Search for the cell housing the specified text and yield its [x, y] center coordinate. 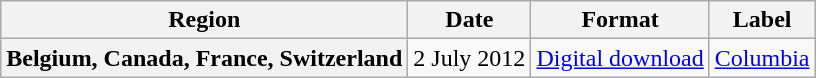
Columbia [762, 58]
Label [762, 20]
2 July 2012 [470, 58]
Region [204, 20]
Belgium, Canada, France, Switzerland [204, 58]
Date [470, 20]
Format [620, 20]
Digital download [620, 58]
